Search for the cell housing the specified text and yield its (x, y) center coordinate. 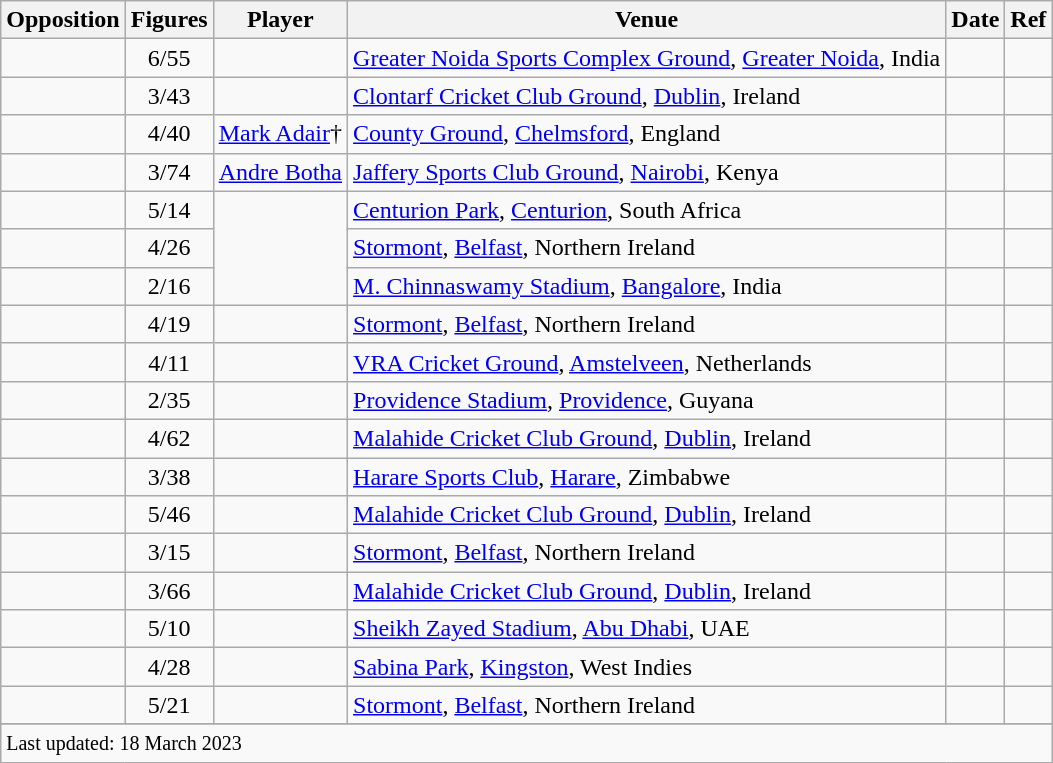
Providence Stadium, Providence, Guyana (647, 400)
4/28 (169, 667)
Greater Noida Sports Complex Ground, Greater Noida, India (647, 58)
6/55 (169, 58)
4/40 (169, 134)
Mark Adair† (280, 134)
M. Chinnaswamy Stadium, Bangalore, India (647, 286)
Opposition (63, 20)
4/26 (169, 248)
3/38 (169, 477)
4/62 (169, 438)
5/46 (169, 515)
2/16 (169, 286)
Figures (169, 20)
Jaffery Sports Club Ground, Nairobi, Kenya (647, 172)
5/21 (169, 705)
5/10 (169, 629)
Clontarf Cricket Club Ground, Dublin, Ireland (647, 96)
4/19 (169, 324)
Sabina Park, Kingston, West Indies (647, 667)
Harare Sports Club, Harare, Zimbabwe (647, 477)
Date (976, 20)
Andre Botha (280, 172)
Ref (1028, 20)
VRA Cricket Ground, Amstelveen, Netherlands (647, 362)
Venue (647, 20)
4/11 (169, 362)
Last updated: 18 March 2023 (526, 743)
Player (280, 20)
2/35 (169, 400)
Sheikh Zayed Stadium, Abu Dhabi, UAE (647, 629)
County Ground, Chelmsford, England (647, 134)
3/66 (169, 591)
3/15 (169, 553)
Centurion Park, Centurion, South Africa (647, 210)
5/14 (169, 210)
3/74 (169, 172)
3/43 (169, 96)
